Detect which cell encompasses the target text, then output its (X, Y) center coordinate. 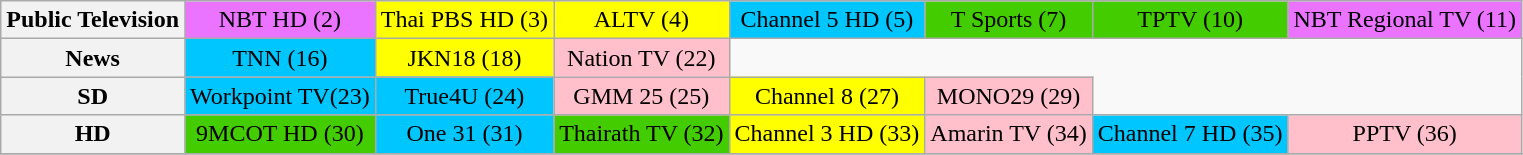
JKN18 (18) (464, 58)
9MCOT HD (30) (280, 134)
SD (93, 96)
One 31 (31) (464, 134)
Channel 3 HD (33) (827, 134)
Workpoint TV(23) (280, 96)
Channel 8 (27) (827, 96)
NBT Regional TV (11) (1405, 20)
PPTV (36) (1405, 134)
ALTV (4) (642, 20)
Thairath TV (32) (642, 134)
TNN (16) (280, 58)
HD (93, 134)
News (93, 58)
Channel 7 HD (35) (1190, 134)
Channel 5 HD (5) (827, 20)
Amarin TV (34) (1008, 134)
TPTV (10) (1190, 20)
Public Television (93, 20)
GMM 25 (25) (642, 96)
Nation TV (22) (642, 58)
Thai PBS HD (3) (464, 20)
NBT HD (2) (280, 20)
MONO29 (29) (1008, 96)
True4U (24) (464, 96)
T Sports (7) (1008, 20)
